Find where the given text appears and provide that cell's center as (x, y) coordinate. 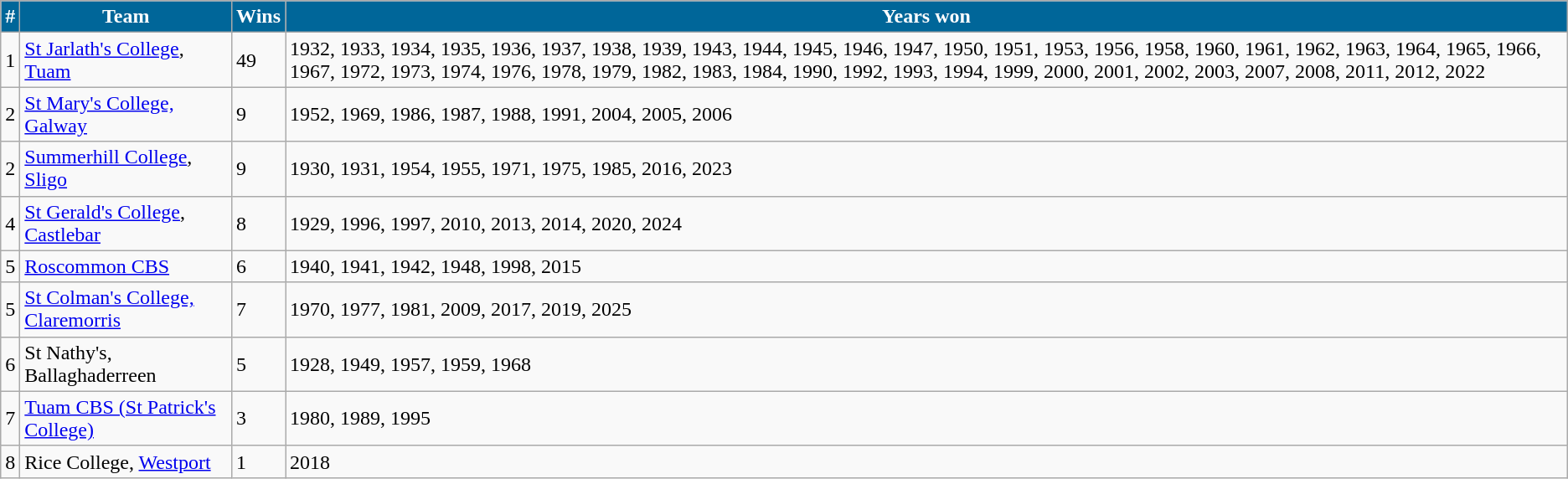
Summerhill College, Sligo (126, 169)
St Gerald's College, Castlebar (126, 223)
1970, 1977, 1981, 2009, 2017, 2019, 2025 (926, 310)
49 (259, 60)
4 (10, 223)
Years won (926, 17)
1980, 1989, 1995 (926, 419)
Roscommon CBS (126, 266)
St Colman's College, Claremorris (126, 310)
1929, 1996, 1997, 2010, 2013, 2014, 2020, 2024 (926, 223)
Wins (259, 17)
St Mary's College, Galway (126, 114)
Team (126, 17)
2018 (926, 461)
1940, 1941, 1942, 1948, 1998, 2015 (926, 266)
Rice College, Westport (126, 461)
3 (259, 419)
Tuam CBS (St Patrick's College) (126, 419)
St Nathy's, Ballaghaderreen (126, 363)
1952, 1969, 1986, 1987, 1988, 1991, 2004, 2005, 2006 (926, 114)
1930, 1931, 1954, 1955, 1971, 1975, 1985, 2016, 2023 (926, 169)
St Jarlath's College, Tuam (126, 60)
# (10, 17)
1928, 1949, 1957, 1959, 1968 (926, 363)
